Output the [X, Y] coordinate of the center of the cell containing the given text.  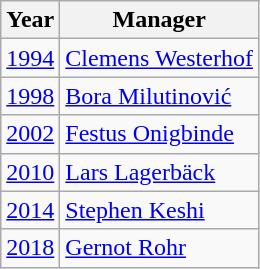
Festus Onigbinde [160, 134]
2002 [30, 134]
Lars Lagerbäck [160, 172]
1994 [30, 58]
Bora Milutinović [160, 96]
1998 [30, 96]
Manager [160, 20]
Clemens Westerhof [160, 58]
Year [30, 20]
Gernot Rohr [160, 248]
2014 [30, 210]
Stephen Keshi [160, 210]
2018 [30, 248]
2010 [30, 172]
